Extract the (x, y) coordinate from the center of the cell holding the provided text.  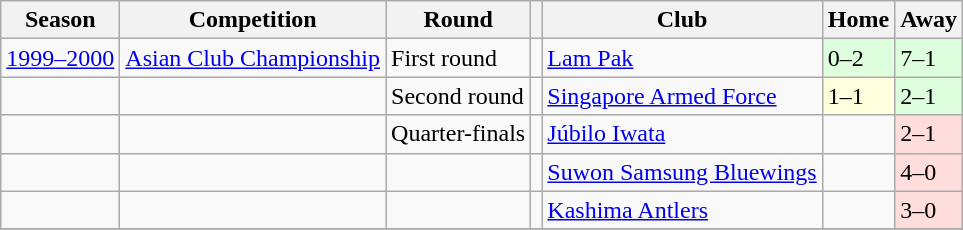
Singapore Armed Force (682, 96)
Asian Club Championship (253, 58)
Kashima Antlers (682, 210)
Júbilo Iwata (682, 134)
Quarter-finals (458, 134)
Round (458, 20)
1999–2000 (60, 58)
7–1 (929, 58)
Competition (253, 20)
First round (458, 58)
Away (929, 20)
Club (682, 20)
0–2 (858, 58)
Suwon Samsung Bluewings (682, 172)
Season (60, 20)
1–1 (858, 96)
Second round (458, 96)
3–0 (929, 210)
Home (858, 20)
Lam Pak (682, 58)
4–0 (929, 172)
